Scan for the cell matching the given text and deliver its [X, Y] coordinate at center. 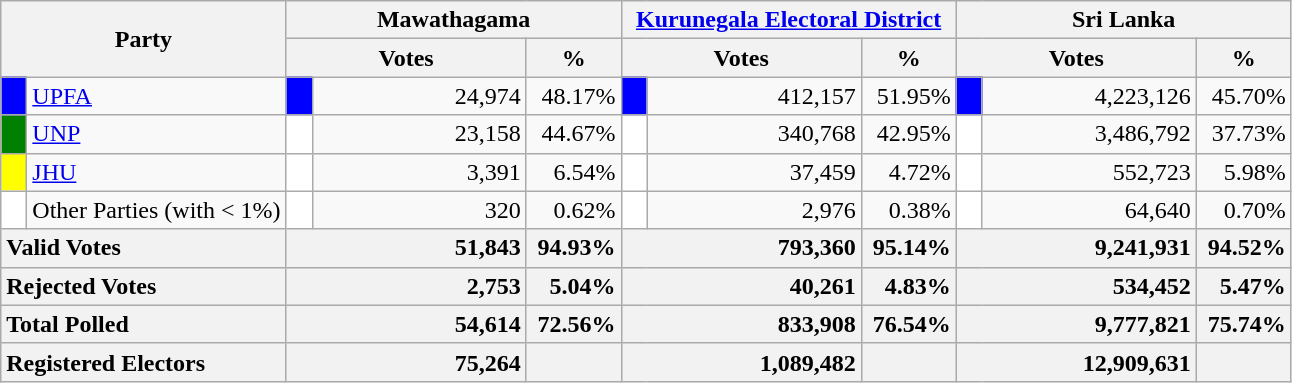
51,843 [406, 248]
0.38% [908, 210]
4.72% [908, 172]
Other Parties (with < 1%) [156, 210]
Registered Electors [144, 362]
75,264 [406, 362]
Valid Votes [144, 248]
534,452 [1076, 286]
Party [144, 39]
412,157 [754, 96]
793,360 [741, 248]
833,908 [741, 324]
48.17% [574, 96]
0.62% [574, 210]
2,976 [754, 210]
4.83% [908, 286]
Rejected Votes [144, 286]
JHU [156, 172]
3,391 [419, 172]
40,261 [741, 286]
1,089,482 [741, 362]
9,777,821 [1076, 324]
UPFA [156, 96]
5.47% [1244, 286]
340,768 [754, 134]
94.93% [574, 248]
64,640 [1089, 210]
54,614 [406, 324]
3,486,792 [1089, 134]
24,974 [419, 96]
320 [419, 210]
Sri Lanka [1124, 20]
6.54% [574, 172]
76.54% [908, 324]
9,241,931 [1076, 248]
72.56% [574, 324]
Total Polled [144, 324]
94.52% [1244, 248]
51.95% [908, 96]
552,723 [1089, 172]
5.98% [1244, 172]
4,223,126 [1089, 96]
5.04% [574, 286]
95.14% [908, 248]
45.70% [1244, 96]
Kurunegala Electoral District [788, 20]
2,753 [406, 286]
42.95% [908, 134]
23,158 [419, 134]
Mawathagama [454, 20]
UNP [156, 134]
37.73% [1244, 134]
37,459 [754, 172]
12,909,631 [1076, 362]
0.70% [1244, 210]
44.67% [574, 134]
75.74% [1244, 324]
